Identify which cell holds the provided text, then report its (X, Y) central coordinate. 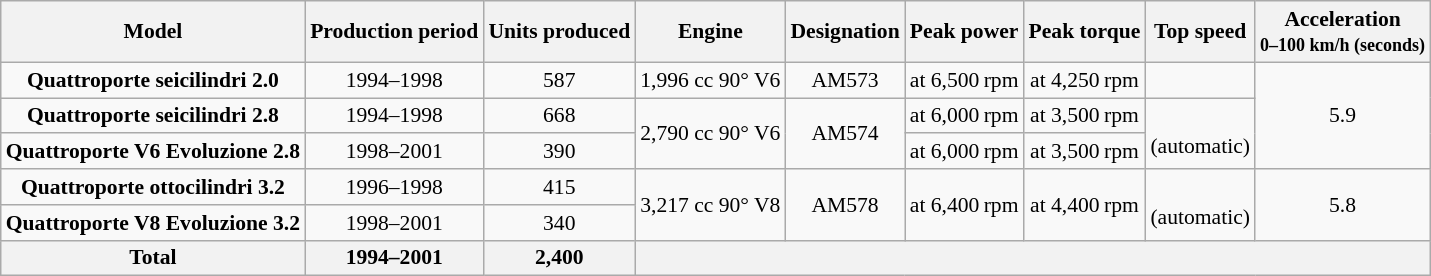
5.9 (1342, 116)
Model (153, 32)
587 (559, 80)
Quattroporte ottocilindri 3.2 (153, 187)
at 4,400 rpm (1085, 204)
1,996 cc 90° V6 (710, 80)
340 (559, 223)
Peak power (964, 32)
1996–1998 (394, 187)
668 (559, 116)
at 6,400 rpm (964, 204)
5.8 (1342, 204)
Quattroporte V8 Evoluzione 3.2 (153, 223)
1994–2001 (394, 258)
Quattroporte seicilindri 2.8 (153, 116)
2,400 (559, 258)
Production period (394, 32)
390 (559, 152)
Quattroporte seicilindri 2.0 (153, 80)
Engine (710, 32)
Designation (844, 32)
Total (153, 258)
Acceleration0–100 km/h (seconds) (1342, 32)
AM573 (844, 80)
AM574 (844, 134)
415 (559, 187)
Peak torque (1085, 32)
Units produced (559, 32)
at 6,500 rpm (964, 80)
Quattroporte V6 Evoluzione 2.8 (153, 152)
at 4,250 rpm (1085, 80)
AM578 (844, 204)
Top speed (1200, 32)
2,790 cc 90° V6 (710, 134)
3,217 cc 90° V8 (710, 204)
